Find where the given text appears and provide that cell's center as (x, y) coordinate. 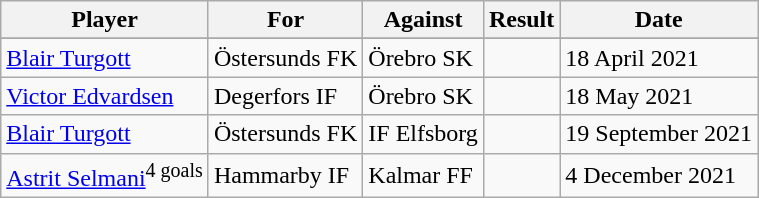
4 December 2021 (659, 176)
19 September 2021 (659, 134)
Player (105, 20)
Against (424, 20)
Result (521, 20)
IF Elfsborg (424, 134)
Kalmar FF (424, 176)
Astrit Selmani4 goals (105, 176)
Degerfors IF (285, 96)
18 May 2021 (659, 96)
Date (659, 20)
18 April 2021 (659, 58)
Victor Edvardsen (105, 96)
For (285, 20)
Hammarby IF (285, 176)
